Pinpoint the cell where the given text exists, returning its [x, y] midpoint coordinate. 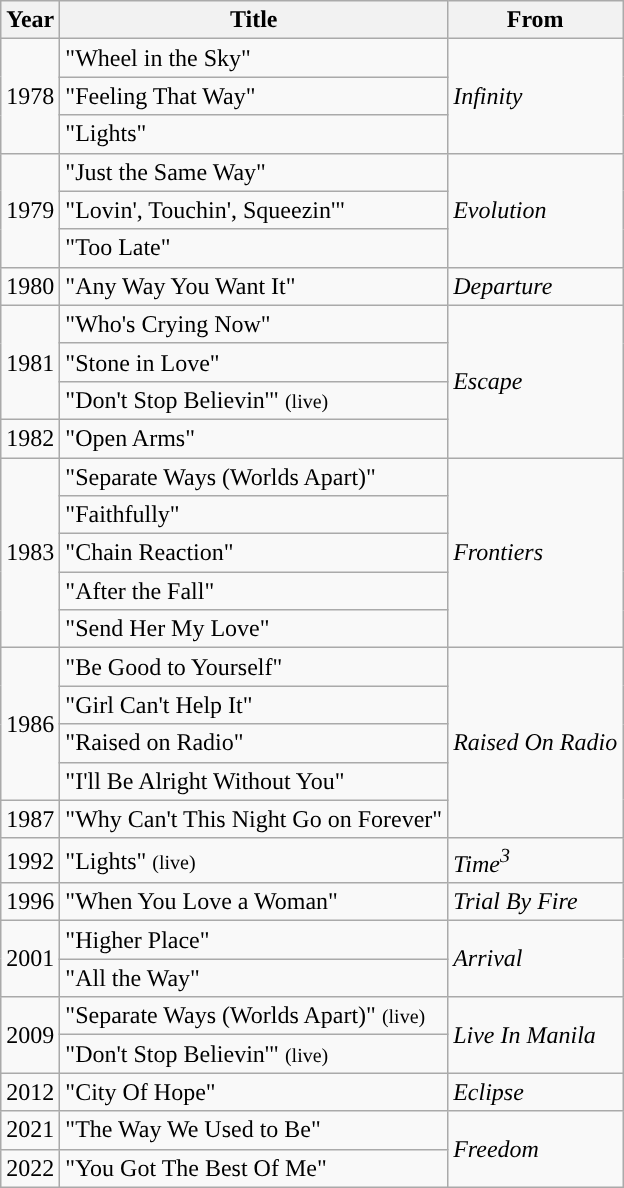
"Higher Place" [254, 940]
"You Got The Best Of Me" [254, 1168]
1980 [30, 286]
1986 [30, 724]
Time3 [536, 860]
1992 [30, 860]
1996 [30, 902]
Departure [536, 286]
1981 [30, 362]
1987 [30, 819]
"Separate Ways (Worlds Apart)" [254, 477]
2012 [30, 1092]
Raised On Radio [536, 743]
"Who's Crying Now" [254, 324]
Title [254, 20]
"Chain Reaction" [254, 553]
2009 [30, 1035]
"The Way We Used to Be" [254, 1130]
"Too Late" [254, 248]
Infinity [536, 96]
"Open Arms" [254, 438]
"Be Good to Yourself" [254, 667]
From [536, 20]
"When You Love a Woman" [254, 902]
2022 [30, 1168]
1982 [30, 438]
"Feeling That Way" [254, 96]
1979 [30, 210]
1983 [30, 553]
"Why Can't This Night Go on Forever" [254, 819]
2021 [30, 1130]
"Lights" [254, 134]
"Separate Ways (Worlds Apart)" (live) [254, 1016]
2001 [30, 959]
1978 [30, 96]
"Lights" (live) [254, 860]
Arrival [536, 959]
Freedom [536, 1149]
"Wheel in the Sky" [254, 58]
"All the Way" [254, 978]
"Raised on Radio" [254, 743]
Evolution [536, 210]
"After the Fall" [254, 591]
"City Of Hope" [254, 1092]
"Send Her My Love" [254, 629]
Year [30, 20]
Live In Manila [536, 1035]
"Lovin', Touchin', Squeezin'" [254, 210]
"Faithfully" [254, 515]
"I'll Be Alright Without You" [254, 781]
Eclipse [536, 1092]
Frontiers [536, 553]
Trial By Fire [536, 902]
"Girl Can't Help It" [254, 705]
"Stone in Love" [254, 362]
"Just the Same Way" [254, 172]
Escape [536, 381]
"Any Way You Want It" [254, 286]
